Pinpoint the cell where the given text exists, returning its (x, y) midpoint coordinate. 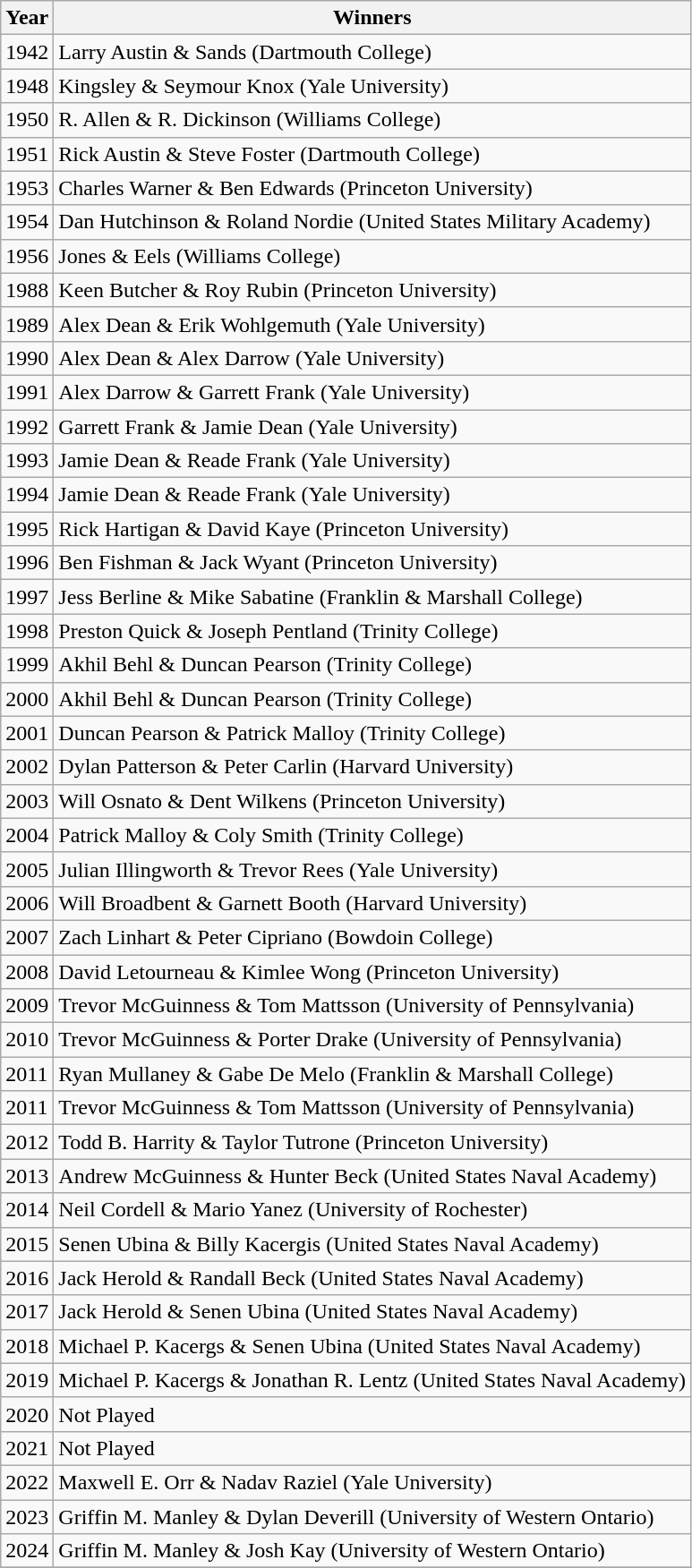
Julian Illingworth & Trevor Rees (Yale University) (372, 869)
1990 (27, 358)
Alex Dean & Alex Darrow (Yale University) (372, 358)
Will Broadbent & Garnett Booth (Harvard University) (372, 903)
1995 (27, 529)
1993 (27, 461)
2012 (27, 1142)
2020 (27, 1414)
2017 (27, 1312)
Griffin M. Manley & Josh Kay (University of Western Ontario) (372, 1551)
Keen Butcher & Roy Rubin (Princeton University) (372, 290)
Garrett Frank & Jamie Dean (Yale University) (372, 427)
Ben Fishman & Jack Wyant (Princeton University) (372, 563)
Griffin M. Manley & Dylan Deverill (University of Western Ontario) (372, 1517)
Charles Warner & Ben Edwards (Princeton University) (372, 188)
Michael P. Kacergs & Senen Ubina (United States Naval Academy) (372, 1346)
2024 (27, 1551)
Trevor McGuinness & Porter Drake (University of Pennsylvania) (372, 1040)
1994 (27, 495)
1992 (27, 427)
1942 (27, 52)
Todd B. Harrity & Taylor Tutrone (Princeton University) (372, 1142)
Preston Quick & Joseph Pentland (Trinity College) (372, 631)
1997 (27, 597)
Kingsley & Seymour Knox (Yale University) (372, 86)
2022 (27, 1482)
Rick Austin & Steve Foster (Dartmouth College) (372, 154)
Ryan Mullaney & Gabe De Melo (Franklin & Marshall College) (372, 1074)
1989 (27, 324)
Winners (372, 18)
Patrick Malloy & Coly Smith (Trinity College) (372, 835)
Larry Austin & Sands (Dartmouth College) (372, 52)
Maxwell E. Orr & Nadav Raziel (Yale University) (372, 1482)
1998 (27, 631)
R. Allen & R. Dickinson (Williams College) (372, 120)
1950 (27, 120)
Will Osnato & Dent Wilkens (Princeton University) (372, 801)
2006 (27, 903)
1999 (27, 665)
Alex Dean & Erik Wohlgemuth (Yale University) (372, 324)
Year (27, 18)
2004 (27, 835)
2014 (27, 1210)
2002 (27, 767)
Jones & Eels (Williams College) (372, 256)
2016 (27, 1278)
2007 (27, 937)
Michael P. Kacergs & Jonathan R. Lentz (United States Naval Academy) (372, 1380)
2003 (27, 801)
2018 (27, 1346)
Duncan Pearson & Patrick Malloy (Trinity College) (372, 733)
2005 (27, 869)
1948 (27, 86)
1954 (27, 222)
1956 (27, 256)
Jess Berline & Mike Sabatine (Franklin & Marshall College) (372, 597)
David Letourneau & Kimlee Wong (Princeton University) (372, 971)
2008 (27, 971)
1988 (27, 290)
Zach Linhart & Peter Cipriano (Bowdoin College) (372, 937)
Dylan Patterson & Peter Carlin (Harvard University) (372, 767)
2019 (27, 1380)
1991 (27, 392)
Jack Herold & Randall Beck (United States Naval Academy) (372, 1278)
1996 (27, 563)
1951 (27, 154)
Rick Hartigan & David Kaye (Princeton University) (372, 529)
Andrew McGuinness & Hunter Beck (United States Naval Academy) (372, 1176)
2021 (27, 1448)
Alex Darrow & Garrett Frank (Yale University) (372, 392)
1953 (27, 188)
Dan Hutchinson & Roland Nordie (United States Military Academy) (372, 222)
2013 (27, 1176)
Jack Herold & Senen Ubina (United States Naval Academy) (372, 1312)
2000 (27, 699)
Senen Ubina & Billy Kacergis (United States Naval Academy) (372, 1244)
2010 (27, 1040)
2001 (27, 733)
Neil Cordell & Mario Yanez (University of Rochester) (372, 1210)
2023 (27, 1517)
2015 (27, 1244)
2009 (27, 1006)
